Return (x, y) of the center of cell containing provided text 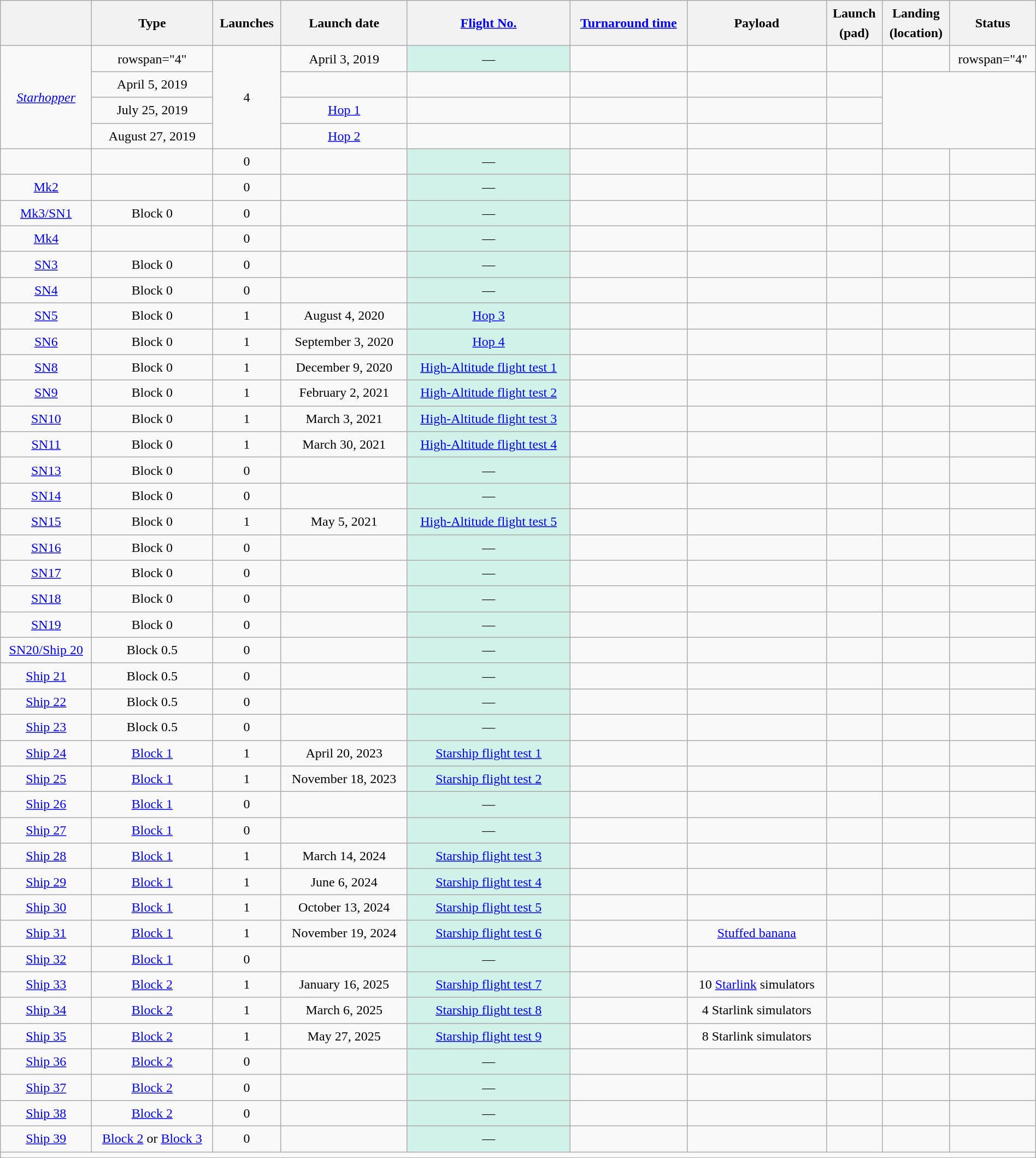
Ship 26 (46, 804)
Starship flight test 1 (488, 753)
November 19, 2024 (344, 933)
SN6 (46, 342)
Ship 38 (46, 1113)
Starship flight test 3 (488, 856)
May 27, 2025 (344, 1036)
March 14, 2024 (344, 856)
Hop 2 (344, 136)
Ship 39 (46, 1139)
4 (247, 97)
Hop 1 (344, 110)
March 3, 2021 (344, 419)
4 Starlink simulators (756, 1010)
Turnaround time (628, 23)
Starship flight test 5 (488, 907)
SN20/Ship 20 (46, 650)
SN17 (46, 573)
SN13 (46, 470)
July 25, 2019 (152, 110)
SN9 (46, 393)
Starship flight test 2 (488, 779)
Ship 29 (46, 882)
Ship 32 (46, 959)
Ship 33 (46, 985)
SN14 (46, 496)
High-Altitude flight test 3 (488, 419)
Ship 36 (46, 1061)
High-Altitude flight test 2 (488, 393)
April 20, 2023 (344, 753)
Flight No. (488, 23)
SN15 (46, 521)
Starship flight test 7 (488, 985)
Ship 34 (46, 1010)
Payload (756, 23)
Ship 28 (46, 856)
Starhopper (46, 97)
High-Altitude flight test 5 (488, 521)
SN10 (46, 419)
Status (992, 23)
Launches (247, 23)
Ship 25 (46, 779)
SN16 (46, 548)
Mk4 (46, 238)
Starship flight test 9 (488, 1036)
Hop 4 (488, 342)
February 2, 2021 (344, 393)
SN8 (46, 367)
November 18, 2023 (344, 779)
High-Altitude flight test 4 (488, 445)
Starship flight test 8 (488, 1010)
Block 2 or Block 3 (152, 1139)
Ship 31 (46, 933)
March 6, 2025 (344, 1010)
Mk2 (46, 187)
October 13, 2024 (344, 907)
SN5 (46, 316)
Mk3/SN1 (46, 213)
April 3, 2019 (344, 59)
Ship 24 (46, 753)
Launch date (344, 23)
SN18 (46, 599)
January 16, 2025 (344, 985)
Ship 37 (46, 1088)
Starship flight test 6 (488, 933)
SN4 (46, 290)
Ship 21 (46, 675)
Ship 30 (46, 907)
Launch(pad) (854, 23)
SN19 (46, 624)
Ship 27 (46, 831)
10 Starlink simulators (756, 985)
Hop 3 (488, 316)
December 9, 2020 (344, 367)
June 6, 2024 (344, 882)
Ship 23 (46, 727)
SN11 (46, 445)
Type (152, 23)
May 5, 2021 (344, 521)
SN3 (46, 264)
April 5, 2019 (152, 84)
Ship 22 (46, 702)
Landing(location) (916, 23)
September 3, 2020 (344, 342)
Stuffed banana (756, 933)
March 30, 2021 (344, 445)
8 Starlink simulators (756, 1036)
August 4, 2020 (344, 316)
Starship flight test 4 (488, 882)
High-Altitude flight test 1 (488, 367)
August 27, 2019 (152, 136)
Ship 35 (46, 1036)
